Locate the cell with the specified text and output its (X, Y) center coordinate. 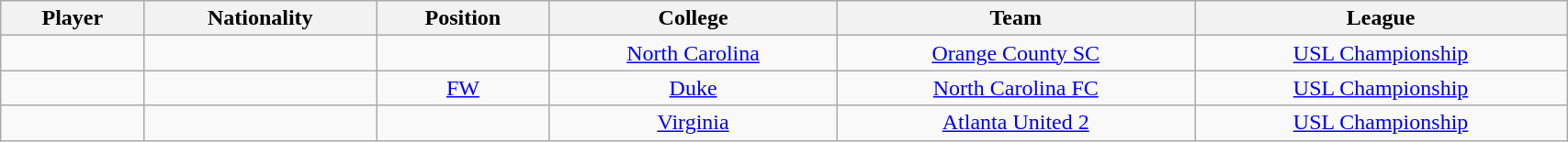
Player (73, 18)
Orange County SC (1016, 53)
College (693, 18)
League (1380, 18)
Position (463, 18)
Nationality (261, 18)
FW (463, 88)
North Carolina (693, 53)
North Carolina FC (1016, 88)
Duke (693, 88)
Team (1016, 18)
Virginia (693, 123)
Atlanta United 2 (1016, 123)
